For the text-containing cell, return its midpoint in (X, Y) coordinate format. 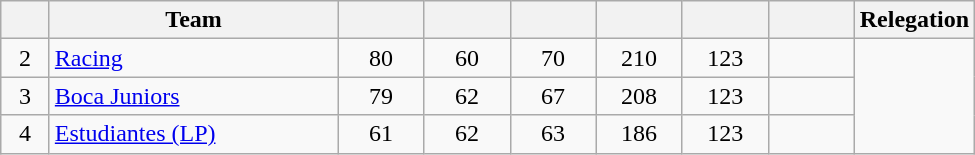
Estudiantes (LP) (194, 134)
Racing (194, 58)
61 (381, 134)
79 (381, 96)
4 (26, 134)
186 (639, 134)
70 (553, 58)
2 (26, 58)
Boca Juniors (194, 96)
Team (194, 20)
Relegation (914, 20)
67 (553, 96)
80 (381, 58)
208 (639, 96)
60 (467, 58)
3 (26, 96)
210 (639, 58)
63 (553, 134)
